Extract the (X, Y) coordinate from the center of the cell holding the provided text.  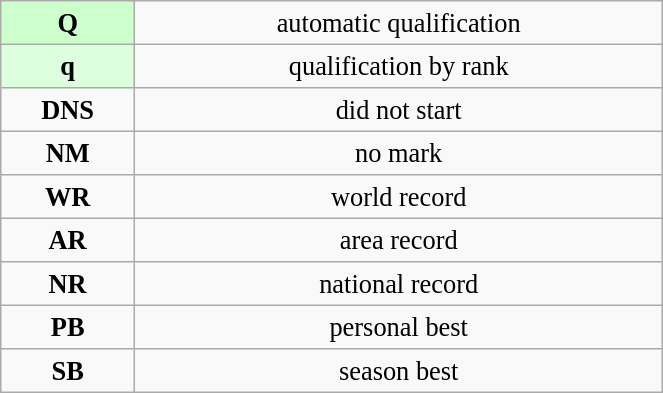
automatic qualification (399, 22)
DNS (68, 109)
NM (68, 153)
WR (68, 197)
qualification by rank (399, 66)
Q (68, 22)
world record (399, 197)
personal best (399, 327)
SB (68, 371)
area record (399, 240)
NR (68, 284)
no mark (399, 153)
q (68, 66)
national record (399, 284)
AR (68, 240)
season best (399, 371)
PB (68, 327)
did not start (399, 109)
